Identify which cell holds the provided text, then report its (X, Y) central coordinate. 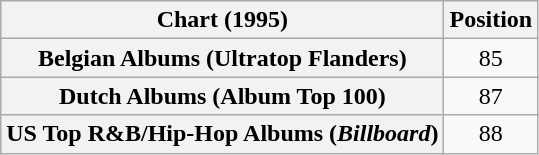
US Top R&B/Hip-Hop Albums (Billboard) (222, 134)
87 (491, 96)
Belgian Albums (Ultratop Flanders) (222, 58)
Dutch Albums (Album Top 100) (222, 96)
88 (491, 134)
85 (491, 58)
Position (491, 20)
Chart (1995) (222, 20)
